Identify which cell holds the provided text, then report its (x, y) central coordinate. 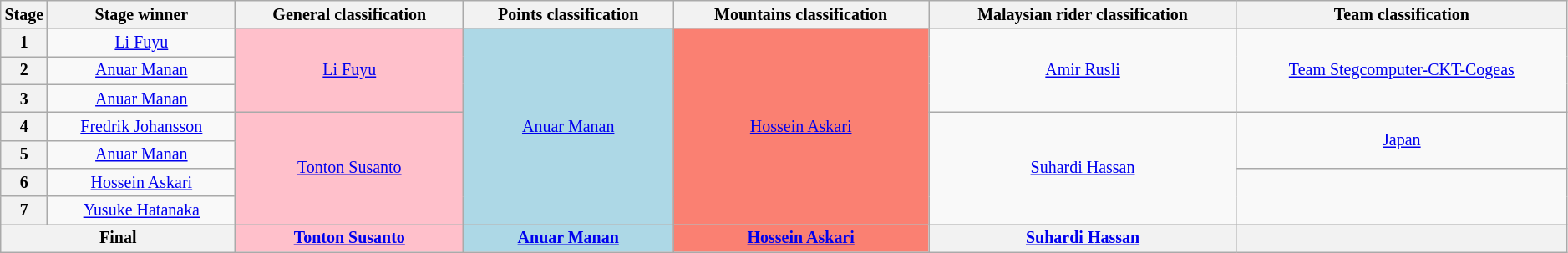
Japan (1402, 140)
Stage winner (142, 15)
1 (24, 43)
7 (24, 210)
Fredrik Johansson (142, 127)
4 (24, 127)
Points classification (568, 15)
Stage (24, 15)
Amir Rusli (1083, 71)
Team classification (1402, 15)
Final (119, 239)
General classification (349, 15)
5 (24, 154)
2 (24, 70)
3 (24, 99)
Mountains classification (801, 15)
Team Stegcomputer-CKT-Cogeas (1402, 71)
Malaysian rider classification (1083, 15)
6 (24, 182)
Yusuke Hatanaka (142, 210)
